Detect which cell encompasses the target text, then output its (x, y) center coordinate. 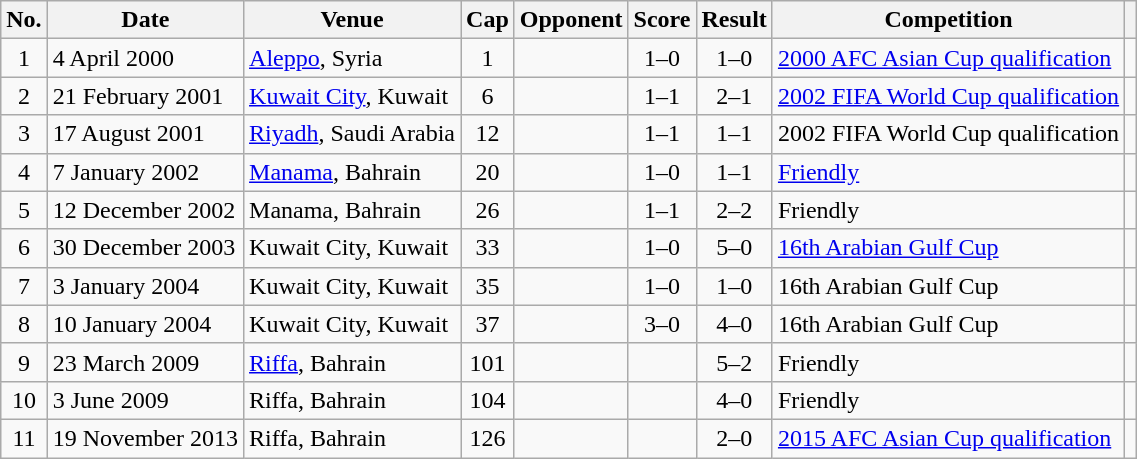
21 February 2001 (145, 96)
10 January 2004 (145, 324)
2 (24, 96)
12 (488, 134)
2–0 (734, 438)
Score (662, 20)
Riyadh, Saudi Arabia (352, 134)
8 (24, 324)
2000 AFC Asian Cup qualification (948, 58)
101 (488, 362)
11 (24, 438)
5–0 (734, 248)
9 (24, 362)
3 June 2009 (145, 400)
Cap (488, 20)
7 January 2002 (145, 172)
No. (24, 20)
30 December 2003 (145, 248)
33 (488, 248)
35 (488, 286)
26 (488, 210)
37 (488, 324)
Date (145, 20)
10 (24, 400)
4 April 2000 (145, 58)
104 (488, 400)
Result (734, 20)
5–2 (734, 362)
2015 AFC Asian Cup qualification (948, 438)
Venue (352, 20)
12 December 2002 (145, 210)
4 (24, 172)
2–2 (734, 210)
3 (24, 134)
17 August 2001 (145, 134)
Opponent (571, 20)
2–1 (734, 96)
3–0 (662, 324)
5 (24, 210)
20 (488, 172)
7 (24, 286)
23 March 2009 (145, 362)
19 November 2013 (145, 438)
126 (488, 438)
3 January 2004 (145, 286)
Aleppo, Syria (352, 58)
Competition (948, 20)
